Extract the [X, Y] coordinate from the center of the cell holding the provided text.  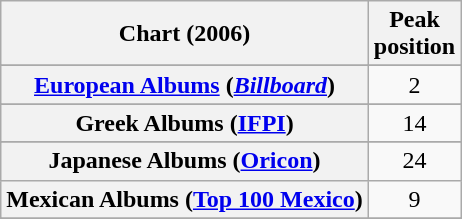
Japanese Albums (Oricon) [185, 161]
European Albums (Billboard) [185, 85]
Mexican Albums (Top 100 Mexico) [185, 199]
2 [414, 85]
14 [414, 123]
24 [414, 161]
Greek Albums (IFPI) [185, 123]
Chart (2006) [185, 34]
Peakposition [414, 34]
9 [414, 199]
